Output the [x, y] coordinate of the center of the cell containing the given text.  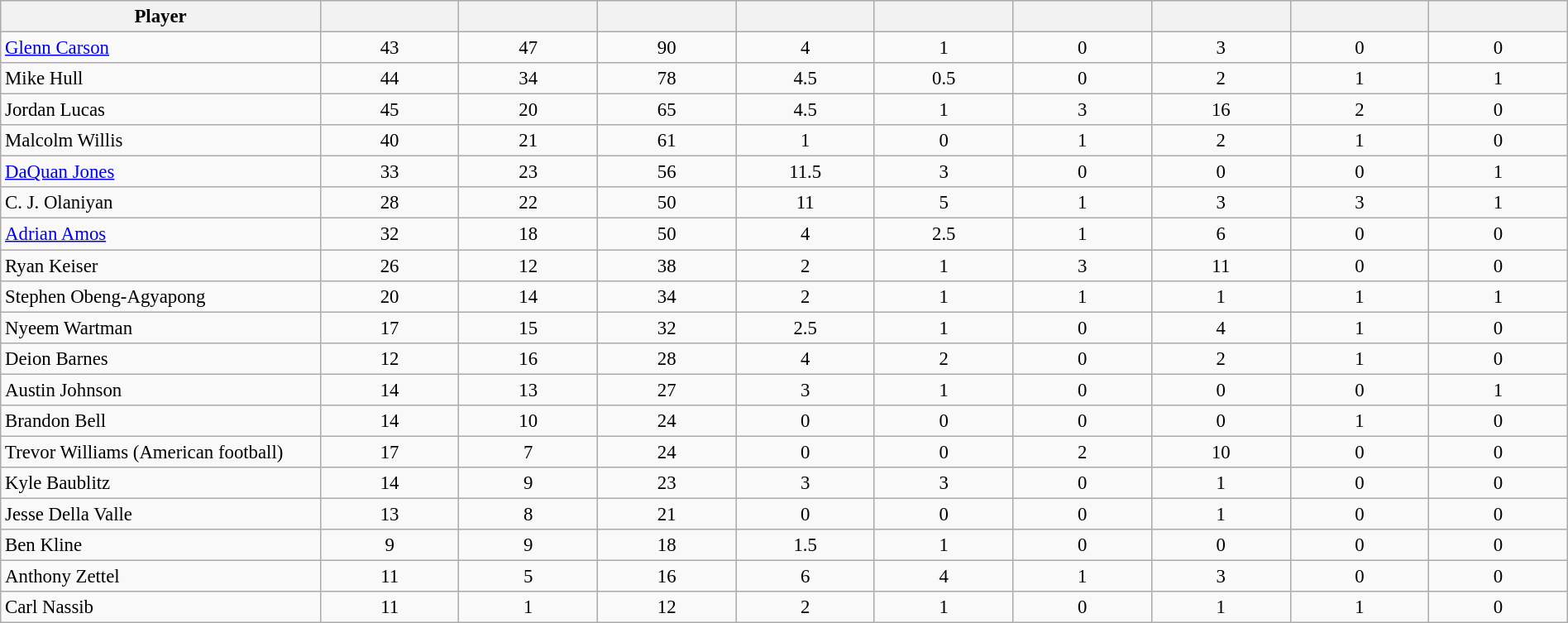
7 [528, 452]
45 [390, 110]
40 [390, 141]
Adrian Amos [160, 234]
0.5 [944, 79]
Carl Nassib [160, 607]
22 [528, 203]
33 [390, 172]
61 [667, 141]
Deion Barnes [160, 358]
1.5 [806, 545]
47 [528, 48]
Stephen Obeng-Agyapong [160, 296]
Ryan Keiser [160, 266]
Austin Johnson [160, 390]
Player [160, 17]
56 [667, 172]
Nyeem Wartman [160, 328]
11.5 [806, 172]
Jordan Lucas [160, 110]
38 [667, 266]
DaQuan Jones [160, 172]
44 [390, 79]
Brandon Bell [160, 421]
C. J. Olaniyan [160, 203]
Mike Hull [160, 79]
Malcolm Willis [160, 141]
26 [390, 266]
Kyle Baublitz [160, 483]
Glenn Carson [160, 48]
8 [528, 514]
15 [528, 328]
43 [390, 48]
27 [667, 390]
90 [667, 48]
78 [667, 79]
Ben Kline [160, 545]
Jesse Della Valle [160, 514]
Anthony Zettel [160, 577]
Trevor Williams (American football) [160, 452]
65 [667, 110]
